Output the [x, y] coordinate of the center of the cell containing the given text.  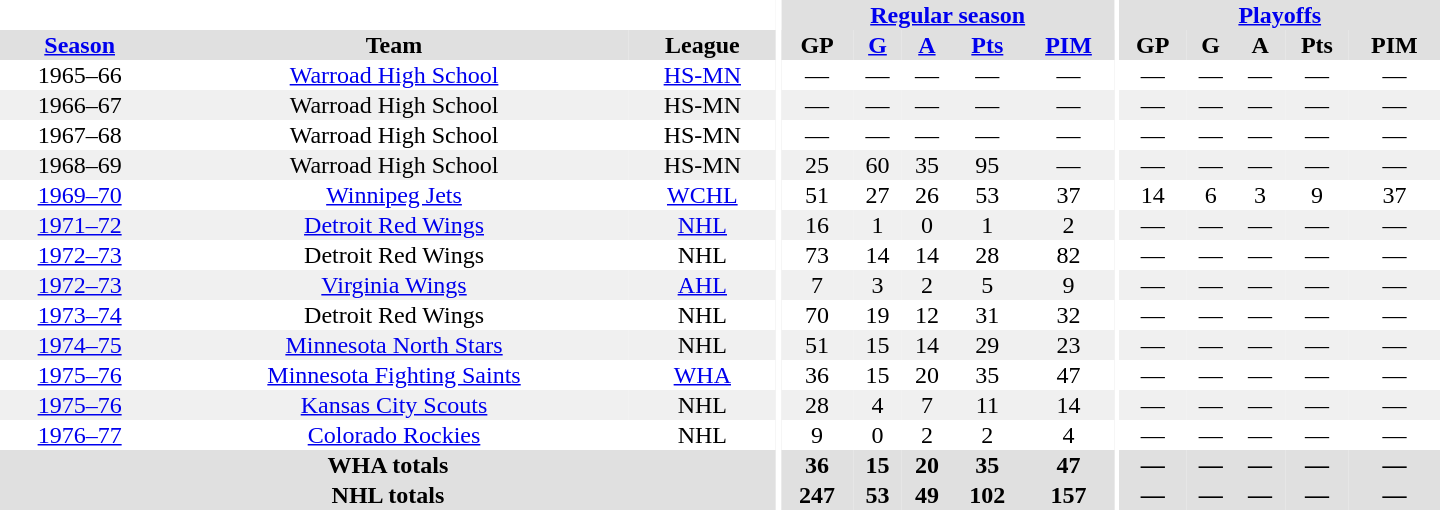
19 [878, 315]
12 [926, 315]
Minnesota North Stars [394, 345]
32 [1068, 315]
1971–72 [80, 225]
Kansas City Scouts [394, 405]
23 [1068, 345]
Winnipeg Jets [394, 195]
WCHL [702, 195]
1976–77 [80, 435]
1973–74 [80, 315]
95 [988, 165]
11 [988, 405]
70 [816, 315]
1965–66 [80, 75]
Playoffs [1280, 15]
29 [988, 345]
26 [926, 195]
157 [1068, 495]
60 [878, 165]
5 [988, 285]
WHA [702, 375]
1966–67 [80, 105]
Team [394, 45]
Virginia Wings [394, 285]
102 [988, 495]
31 [988, 315]
82 [1068, 255]
6 [1210, 195]
1967–68 [80, 135]
16 [816, 225]
Colorado Rockies [394, 435]
AHL [702, 285]
247 [816, 495]
Minnesota Fighting Saints [394, 375]
25 [816, 165]
Season [80, 45]
Regular season [948, 15]
1969–70 [80, 195]
27 [878, 195]
1974–75 [80, 345]
WHA totals [388, 465]
49 [926, 495]
1968–69 [80, 165]
NHL totals [388, 495]
73 [816, 255]
League [702, 45]
